Extract the (x, y) coordinate from the center of the cell holding the provided text.  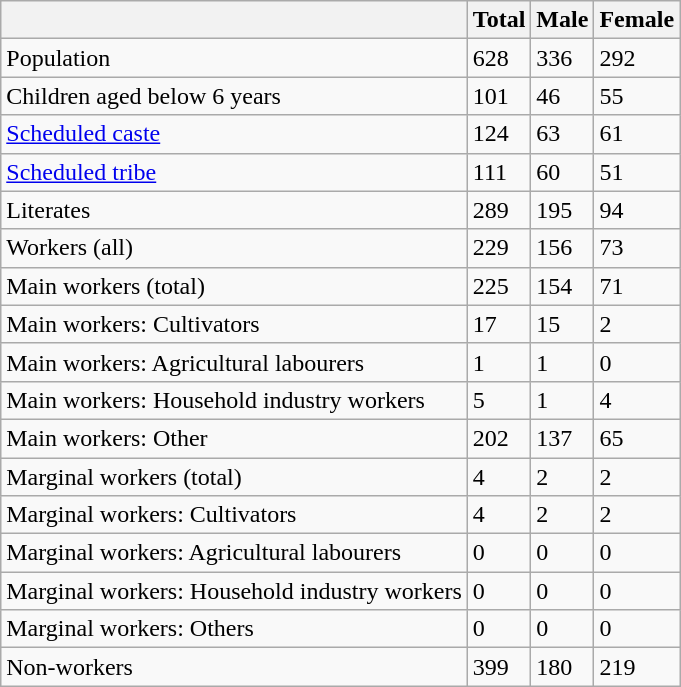
202 (499, 438)
Marginal workers (total) (234, 477)
124 (499, 134)
Main workers: Agricultural labourers (234, 362)
Main workers: Other (234, 438)
399 (499, 667)
195 (562, 210)
Workers (all) (234, 248)
225 (499, 286)
Non-workers (234, 667)
Marginal workers: Others (234, 629)
Marginal workers: Household industry workers (234, 591)
Scheduled caste (234, 134)
628 (499, 58)
71 (637, 286)
15 (562, 324)
154 (562, 286)
Main workers (total) (234, 286)
5 (499, 400)
65 (637, 438)
Children aged below 6 years (234, 96)
Main workers: Cultivators (234, 324)
180 (562, 667)
137 (562, 438)
289 (499, 210)
111 (499, 172)
46 (562, 96)
336 (562, 58)
Total (499, 20)
Population (234, 58)
55 (637, 96)
Female (637, 20)
94 (637, 210)
219 (637, 667)
292 (637, 58)
Marginal workers: Cultivators (234, 515)
63 (562, 134)
Scheduled tribe (234, 172)
17 (499, 324)
61 (637, 134)
73 (637, 248)
101 (499, 96)
51 (637, 172)
229 (499, 248)
60 (562, 172)
Male (562, 20)
156 (562, 248)
Main workers: Household industry workers (234, 400)
Literates (234, 210)
Marginal workers: Agricultural labourers (234, 553)
